From the cell containing the given text, extract its center point as [X, Y] coordinate. 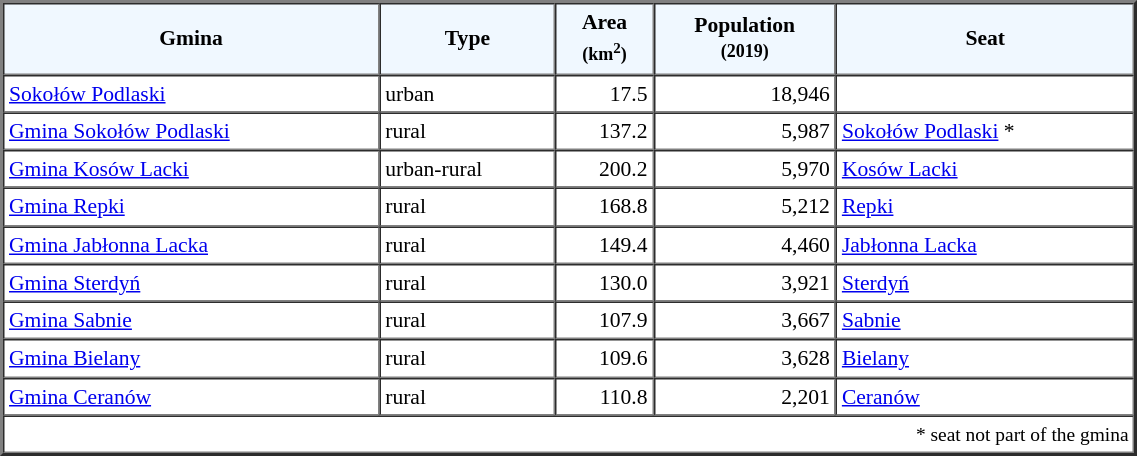
4,460 [745, 245]
Sokołów Podlaski * [986, 131]
Ceranów [986, 396]
Area(km2) [605, 38]
3,628 [745, 359]
200.2 [605, 169]
5,970 [745, 169]
Sabnie [986, 321]
3,667 [745, 321]
Repki [986, 207]
Sokołów Podlaski [191, 93]
Sterdyń [986, 283]
Gmina Jabłonna Lacka [191, 245]
149.4 [605, 245]
Gmina Sabnie [191, 321]
107.9 [605, 321]
* seat not part of the gmina [569, 434]
168.8 [605, 207]
Gmina [191, 38]
Bielany [986, 359]
2,201 [745, 396]
17.5 [605, 93]
urban [467, 93]
Population(2019) [745, 38]
18,946 [745, 93]
Gmina Ceranów [191, 396]
3,921 [745, 283]
109.6 [605, 359]
Gmina Sokołów Podlaski [191, 131]
110.8 [605, 396]
Gmina Kosów Lacki [191, 169]
Kosów Lacki [986, 169]
130.0 [605, 283]
urban-rural [467, 169]
5,212 [745, 207]
Type [467, 38]
Jabłonna Lacka [986, 245]
5,987 [745, 131]
Gmina Repki [191, 207]
137.2 [605, 131]
Gmina Sterdyń [191, 283]
Seat [986, 38]
Gmina Bielany [191, 359]
